From the cell containing the given text, extract its center point as (X, Y) coordinate. 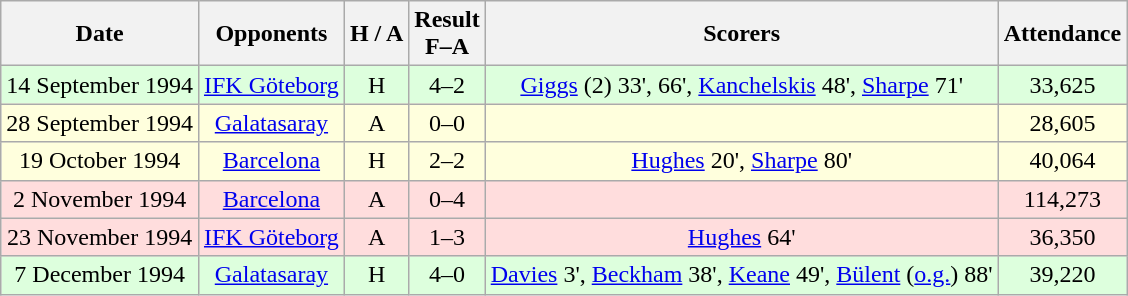
14 September 1994 (100, 85)
ResultF–A (447, 34)
28,605 (1062, 123)
114,273 (1062, 199)
H / A (376, 34)
0–0 (447, 123)
2–2 (447, 161)
28 September 1994 (100, 123)
7 December 1994 (100, 275)
40,064 (1062, 161)
4–0 (447, 275)
39,220 (1062, 275)
2 November 1994 (100, 199)
23 November 1994 (100, 237)
Davies 3', Beckham 38', Keane 49', Bülent (o.g.) 88' (742, 275)
Scorers (742, 34)
4–2 (447, 85)
Date (100, 34)
36,350 (1062, 237)
0–4 (447, 199)
Attendance (1062, 34)
Hughes 20', Sharpe 80' (742, 161)
19 October 1994 (100, 161)
Hughes 64' (742, 237)
Giggs (2) 33', 66', Kanchelskis 48', Sharpe 71' (742, 85)
33,625 (1062, 85)
Opponents (271, 34)
1–3 (447, 237)
